Return the (x, y) coordinate for the center point of the cell that contains the specified text.  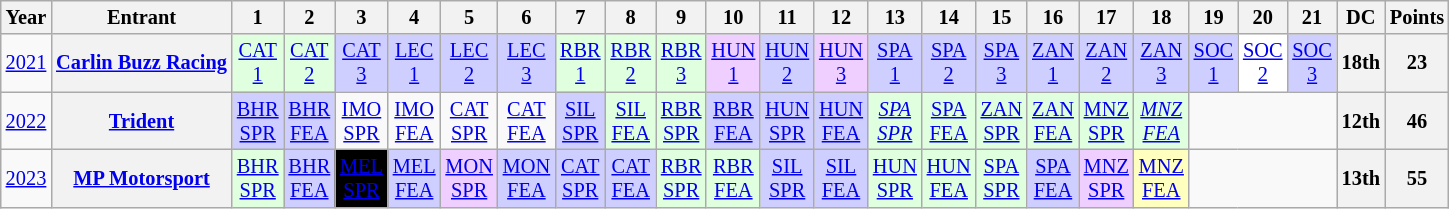
10 (733, 17)
ZANSPR (1002, 121)
16 (1053, 17)
SPA1 (895, 63)
MELFEA (414, 178)
RBR2 (630, 63)
CAT3 (362, 63)
LEC2 (470, 63)
2021 (26, 63)
2 (310, 17)
6 (526, 17)
MONFEA (526, 178)
3 (362, 17)
18 (1162, 17)
Year (26, 17)
ZANFEA (1053, 121)
4 (414, 17)
RBR3 (681, 63)
20 (1262, 17)
ZAN1 (1053, 63)
7 (580, 17)
9 (681, 17)
46 (1417, 121)
1 (258, 17)
DC (1361, 17)
CAT1 (258, 63)
SOC1 (1214, 63)
Trident (142, 121)
MELSPR (362, 178)
LEC1 (414, 63)
8 (630, 17)
55 (1417, 178)
13th (1361, 178)
19 (1214, 17)
MP Motorsport (142, 178)
13 (895, 17)
IMOSPR (362, 121)
CAT2 (310, 63)
SOC2 (1262, 63)
LEC3 (526, 63)
IMOFEA (414, 121)
15 (1002, 17)
HUN1 (733, 63)
Entrant (142, 17)
2022 (26, 121)
MONSPR (470, 178)
23 (1417, 63)
11 (787, 17)
14 (949, 17)
12 (841, 17)
SOC3 (1312, 63)
Points (1417, 17)
12th (1361, 121)
18th (1361, 63)
17 (1106, 17)
SPA3 (1002, 63)
2023 (26, 178)
RBR1 (580, 63)
SPA2 (949, 63)
HUN3 (841, 63)
ZAN2 (1106, 63)
ZAN3 (1162, 63)
5 (470, 17)
HUN2 (787, 63)
Carlin Buzz Racing (142, 63)
21 (1312, 17)
